For the text-containing cell, return its midpoint in (x, y) coordinate format. 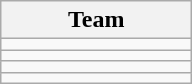
Team (96, 20)
